Output the [x, y] coordinate of the center of the cell containing the given text.  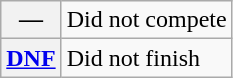
Did not finish [146, 58]
Did not compete [146, 20]
DNF [31, 58]
— [31, 20]
